Pinpoint the cell where the given text exists, returning its (X, Y) midpoint coordinate. 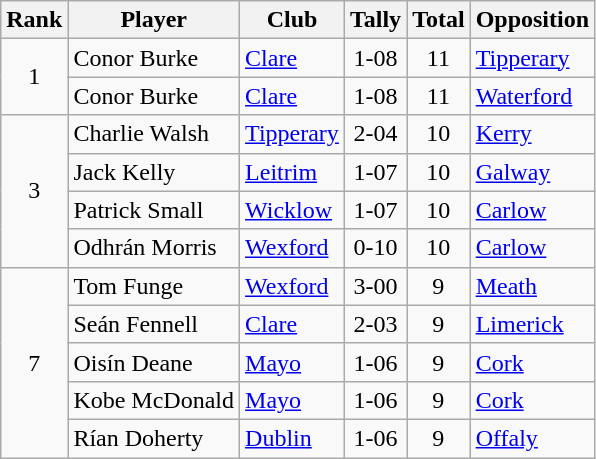
Charlie Walsh (154, 134)
Odhrán Morris (154, 248)
2-04 (375, 134)
0-10 (375, 248)
Leitrim (292, 172)
Offaly (532, 438)
3 (34, 191)
Tally (375, 20)
Player (154, 20)
Waterford (532, 96)
Club (292, 20)
Limerick (532, 324)
Meath (532, 286)
Galway (532, 172)
Dublin (292, 438)
2-03 (375, 324)
Jack Kelly (154, 172)
Seán Fennell (154, 324)
Kerry (532, 134)
1 (34, 77)
Wicklow (292, 210)
Opposition (532, 20)
Rían Doherty (154, 438)
Rank (34, 20)
Kobe McDonald (154, 400)
3-00 (375, 286)
Oisín Deane (154, 362)
Tom Funge (154, 286)
7 (34, 362)
Total (439, 20)
Patrick Small (154, 210)
